Pinpoint the cell where the given text exists, returning its (X, Y) midpoint coordinate. 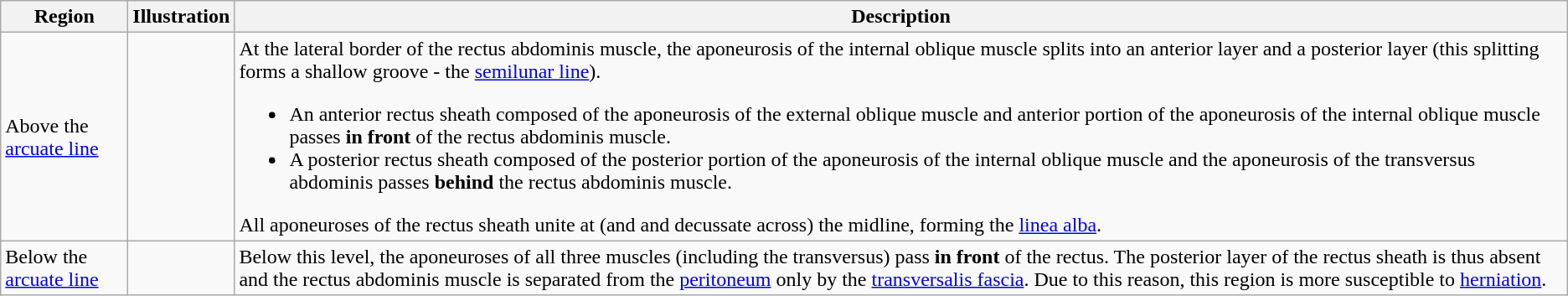
Below the arcuate line (64, 268)
Illustration (181, 17)
Region (64, 17)
Above the arcuate line (64, 137)
Description (901, 17)
